From the cell containing the given text, extract its center point as (x, y) coordinate. 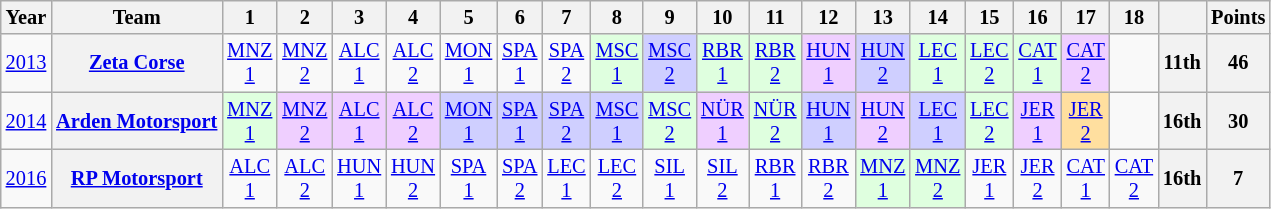
Team (136, 17)
NÜR1 (722, 121)
11 (776, 17)
SIL2 (722, 178)
46 (1238, 63)
13 (882, 17)
5 (468, 17)
Year (26, 17)
Points (1238, 17)
1 (250, 17)
3 (359, 17)
2 (304, 17)
10 (722, 17)
NÜR2 (776, 121)
2014 (26, 121)
11th (1182, 63)
4 (413, 17)
Arden Motorsport (136, 121)
SIL1 (670, 178)
15 (989, 17)
30 (1238, 121)
RP Motorsport (136, 178)
9 (670, 17)
2013 (26, 63)
14 (938, 17)
8 (618, 17)
16 (1037, 17)
Zeta Corse (136, 63)
12 (828, 17)
17 (1086, 17)
2016 (26, 178)
6 (520, 17)
18 (1134, 17)
